Output the (x, y) coordinate of the center of the cell containing the given text.  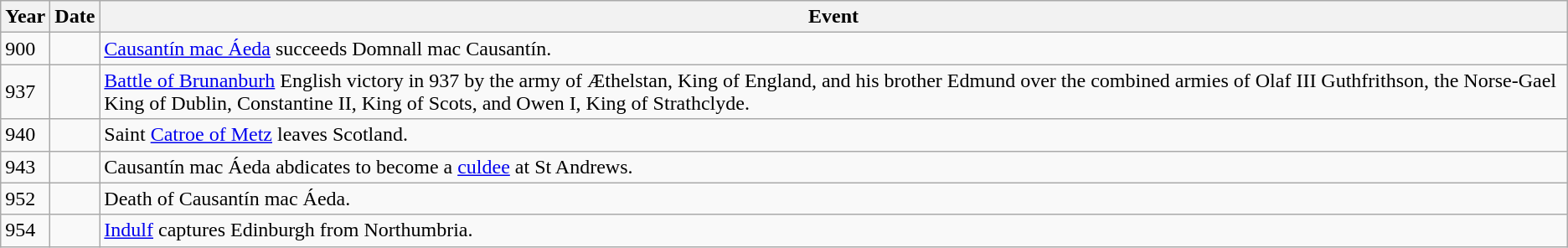
954 (25, 230)
Causantín mac Áeda succeeds Domnall mac Causantín. (833, 49)
Indulf captures Edinburgh from Northumbria. (833, 230)
Year (25, 17)
Death of Causantín mac Áeda. (833, 199)
937 (25, 92)
900 (25, 49)
Event (833, 17)
940 (25, 135)
952 (25, 199)
943 (25, 167)
Saint Catroe of Metz leaves Scotland. (833, 135)
Date (75, 17)
Causantín mac Áeda abdicates to become a culdee at St Andrews. (833, 167)
